Output the (x, y) coordinate of the center of the cell containing the given text.  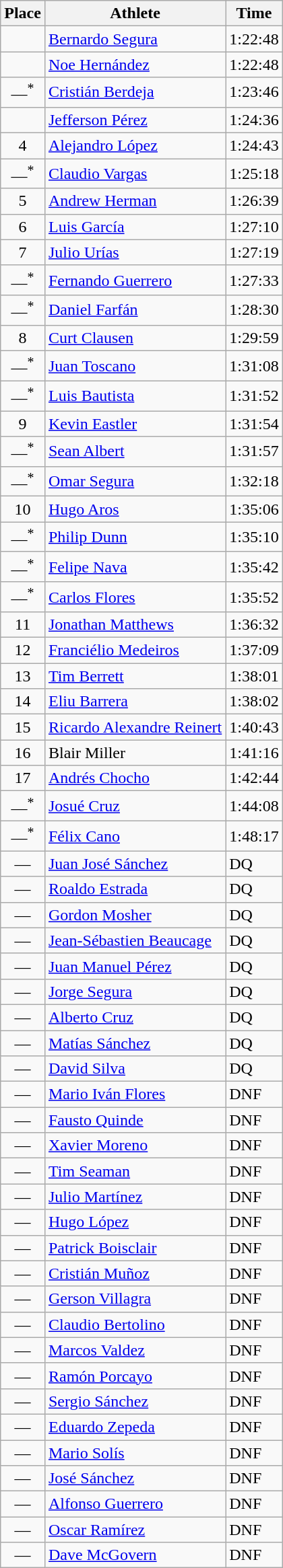
Felipe Nava (135, 566)
Jorge Segura (135, 992)
1:25:18 (254, 174)
15 (23, 727)
Eliu Barrera (135, 702)
Dave McGovern (135, 1555)
4 (23, 146)
Ramón Porcayo (135, 1376)
1:36:32 (254, 625)
1:48:17 (254, 837)
Claudio Vargas (135, 174)
12 (23, 650)
Marcos Valdez (135, 1350)
1:31:57 (254, 452)
1:24:36 (254, 120)
1:24:43 (254, 146)
Matías Sánchez (135, 1043)
6 (23, 227)
1:23:46 (254, 93)
Tim Berrett (135, 676)
1:28:30 (254, 311)
Julio Martínez (135, 1197)
Julio Urías (135, 252)
Jefferson Pérez (135, 120)
Gerson Villagra (135, 1299)
Alejandro López (135, 146)
10 (23, 509)
Oscar Ramírez (135, 1530)
José Sánchez (135, 1479)
Eduardo Zepeda (135, 1427)
Jean-Sébastien Beaucage (135, 940)
9 (23, 424)
Luis Bautista (135, 396)
13 (23, 676)
Kevin Eastler (135, 424)
14 (23, 702)
Félix Cano (135, 837)
Juan José Sánchez (135, 864)
Xavier Moreno (135, 1146)
1:27:19 (254, 252)
Omar Segura (135, 482)
1:40:43 (254, 727)
Philip Dunn (135, 537)
1:26:39 (254, 201)
Place (23, 13)
8 (23, 338)
Claudio Bertolino (135, 1324)
Andrew Herman (135, 201)
Alberto Cruz (135, 1017)
Alfonso Guerrero (135, 1504)
Fernando Guerrero (135, 280)
1:27:10 (254, 227)
Luis García (135, 227)
1:35:06 (254, 509)
1:31:08 (254, 366)
1:41:16 (254, 753)
Mario Solís (135, 1453)
Sean Albert (135, 452)
Andrés Chocho (135, 778)
Roaldo Estrada (135, 889)
Juan Manuel Pérez (135, 966)
1:44:08 (254, 806)
Josué Cruz (135, 806)
1:35:52 (254, 597)
Cristián Berdeja (135, 93)
Daniel Farfán (135, 311)
1:35:10 (254, 537)
1:29:59 (254, 338)
Fausto Quinde (135, 1120)
7 (23, 252)
Jonathan Matthews (135, 625)
Hugo López (135, 1222)
Athlete (135, 13)
Cristián Muñoz (135, 1273)
Bernardo Segura (135, 39)
Blair Miller (135, 753)
Curt Clausen (135, 338)
11 (23, 625)
1:35:42 (254, 566)
1:38:02 (254, 702)
Noe Hernández (135, 65)
17 (23, 778)
1:32:18 (254, 482)
Mario Iván Flores (135, 1094)
5 (23, 201)
1:42:44 (254, 778)
1:37:09 (254, 650)
Juan Toscano (135, 366)
Sergio Sánchez (135, 1401)
David Silva (135, 1069)
1:38:01 (254, 676)
1:31:52 (254, 396)
Ricardo Alexandre Reinert (135, 727)
1:27:33 (254, 280)
Carlos Flores (135, 597)
Time (254, 13)
1:31:54 (254, 424)
Franciélio Medeiros (135, 650)
Gordon Mosher (135, 915)
16 (23, 753)
Hugo Aros (135, 509)
Patrick Boisclair (135, 1248)
Tim Seaman (135, 1171)
